Pinpoint the cell where the given text exists, returning its [x, y] midpoint coordinate. 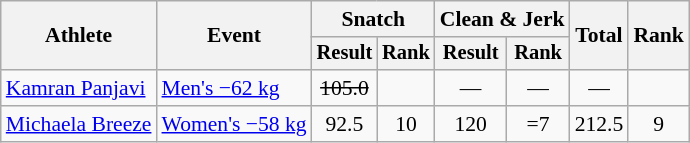
92.5 [345, 124]
9 [658, 124]
212.5 [600, 124]
10 [406, 124]
=7 [538, 124]
Men's −62 kg [234, 88]
Women's −58 kg [234, 124]
105.0 [345, 88]
Kamran Panjavi [79, 88]
Michaela Breeze [79, 124]
120 [471, 124]
Snatch [374, 19]
Clean & Jerk [502, 19]
Total [600, 36]
Athlete [79, 36]
Event [234, 36]
